Identify which cell holds the provided text, then report its [x, y] central coordinate. 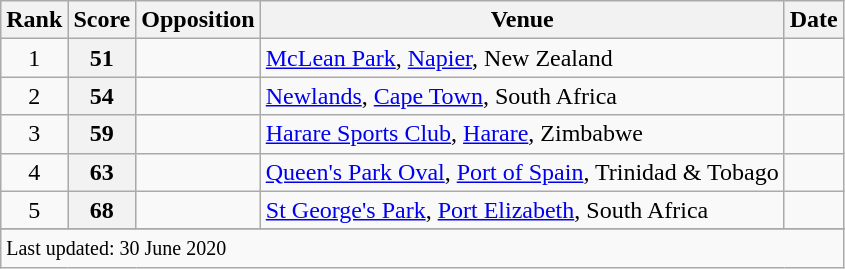
4 [34, 172]
5 [34, 210]
Score [102, 20]
McLean Park, Napier, New Zealand [522, 58]
68 [102, 210]
1 [34, 58]
54 [102, 96]
3 [34, 134]
Last updated: 30 June 2020 [422, 248]
63 [102, 172]
Harare Sports Club, Harare, Zimbabwe [522, 134]
Rank [34, 20]
Opposition [198, 20]
59 [102, 134]
Newlands, Cape Town, South Africa [522, 96]
Queen's Park Oval, Port of Spain, Trinidad & Tobago [522, 172]
St George's Park, Port Elizabeth, South Africa [522, 210]
51 [102, 58]
Date [814, 20]
Venue [522, 20]
2 [34, 96]
